From the cell containing the given text, extract its center point as (X, Y) coordinate. 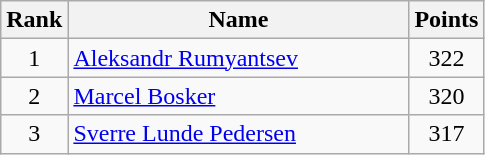
Sverre Lunde Pedersen (238, 134)
2 (34, 96)
3 (34, 134)
320 (446, 96)
Name (238, 20)
Aleksandr Rumyantsev (238, 58)
Rank (34, 20)
Points (446, 20)
317 (446, 134)
1 (34, 58)
Marcel Bosker (238, 96)
322 (446, 58)
